Find where the given text appears and provide that cell's center as [X, Y] coordinate. 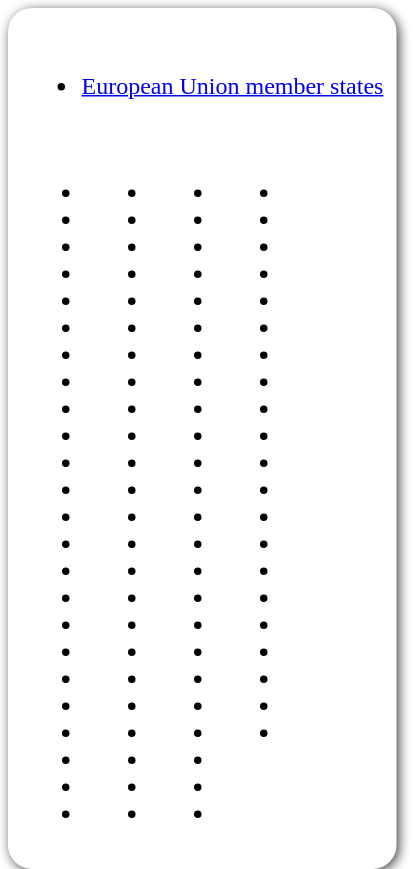
European Union member states [202, 438]
